Scan for the cell matching the given text and deliver its [x, y] coordinate at center. 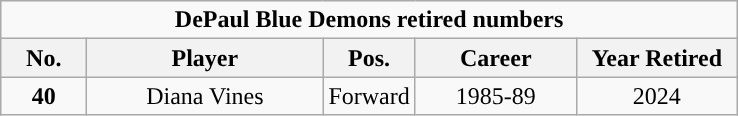
40 [44, 96]
2024 [656, 96]
DePaul Blue Demons retired numbers [370, 20]
Player [205, 58]
No. [44, 58]
1985-89 [496, 96]
Forward [369, 96]
Career [496, 58]
Diana Vines [205, 96]
Year Retired [656, 58]
Pos. [369, 58]
